Identify which cell holds the provided text, then report its [x, y] central coordinate. 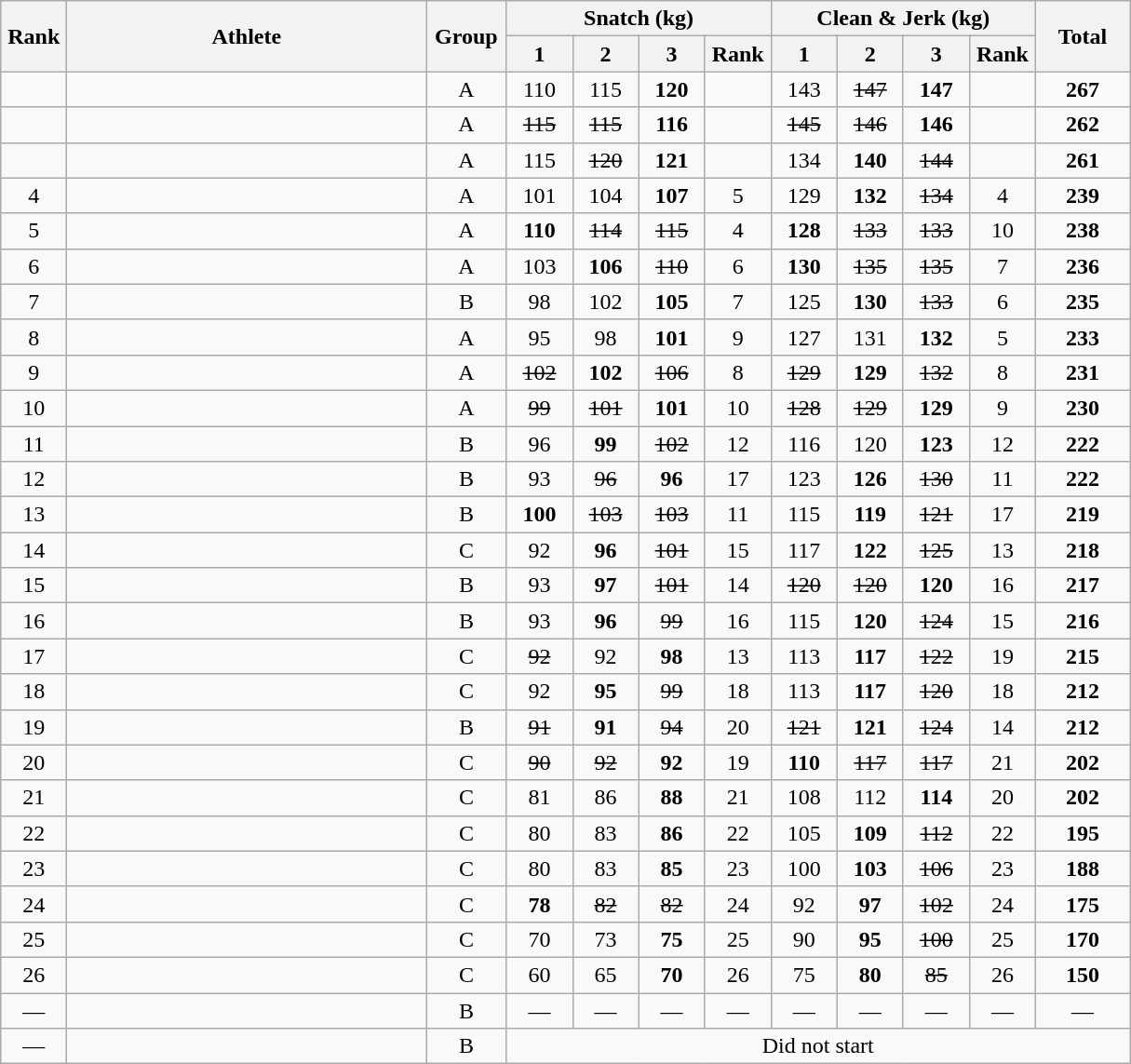
73 [605, 939]
Athlete [247, 36]
Group [466, 36]
78 [540, 904]
Total [1082, 36]
94 [672, 727]
195 [1082, 833]
131 [869, 337]
108 [804, 798]
267 [1082, 89]
126 [869, 479]
216 [1082, 621]
235 [1082, 302]
236 [1082, 266]
217 [1082, 586]
230 [1082, 408]
218 [1082, 550]
81 [540, 798]
238 [1082, 231]
144 [936, 160]
140 [869, 160]
65 [605, 975]
262 [1082, 125]
119 [869, 515]
60 [540, 975]
145 [804, 125]
219 [1082, 515]
109 [869, 833]
127 [804, 337]
170 [1082, 939]
175 [1082, 904]
Did not start [818, 1046]
107 [672, 195]
88 [672, 798]
Snatch (kg) [639, 19]
261 [1082, 160]
239 [1082, 195]
215 [1082, 656]
143 [804, 89]
231 [1082, 372]
188 [1082, 869]
150 [1082, 975]
104 [605, 195]
233 [1082, 337]
Clean & Jerk (kg) [903, 19]
